Extract the (x, y) coordinate from the center of the cell holding the provided text.  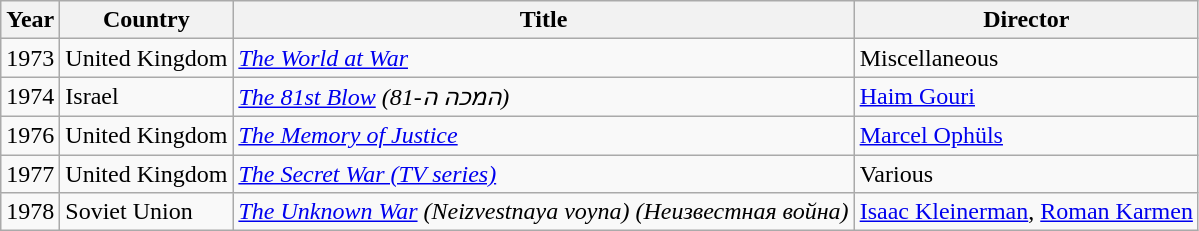
Various (1026, 173)
Title (544, 20)
The World at War (544, 58)
The Memory of Justice (544, 135)
Haim Gouri (1026, 97)
1973 (30, 58)
Marcel Ophüls (1026, 135)
Country (146, 20)
1978 (30, 212)
1977 (30, 173)
Director (1026, 20)
Israel (146, 97)
1976 (30, 135)
Year (30, 20)
Miscellaneous (1026, 58)
1974 (30, 97)
The 81st Blow (המכה ה-81) (544, 97)
The Secret War (TV series) (544, 173)
Soviet Union (146, 212)
Isaac Kleinerman, Roman Karmen (1026, 212)
The Unknown War (Neizvestnaya voyna) (Неизвестная война) (544, 212)
